Detect which cell encompasses the target text, then output its (x, y) center coordinate. 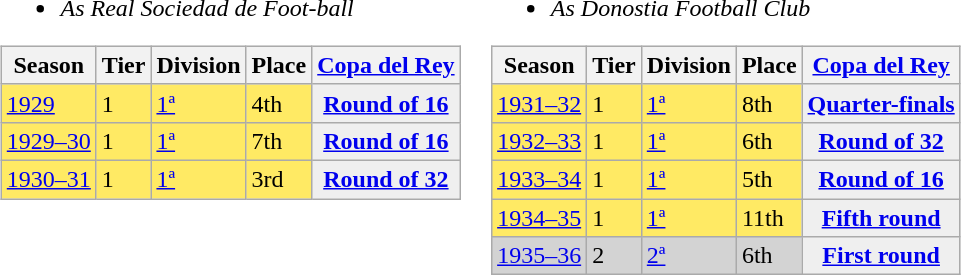
2ª (688, 256)
4th (279, 103)
1931–32 (540, 103)
3rd (279, 179)
1929–30 (48, 141)
1930–31 (48, 179)
Quarter-finals (881, 103)
Fifth round (881, 217)
1933–34 (540, 179)
8th (769, 103)
1934–35 (540, 217)
5th (769, 179)
7th (279, 141)
11th (769, 217)
1935–36 (540, 256)
1929 (48, 103)
1932–33 (540, 141)
First round (881, 256)
2 (614, 256)
